Pinpoint the cell where the given text exists, returning its (X, Y) midpoint coordinate. 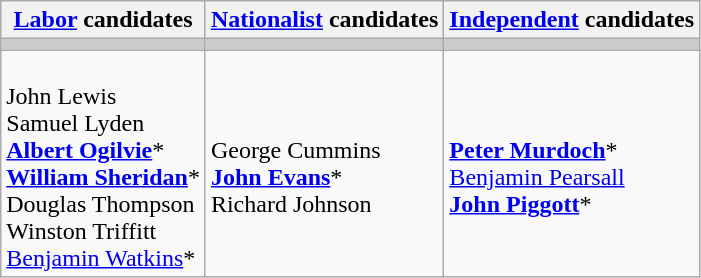
Independent candidates (572, 20)
John Lewis Samuel Lyden Albert Ogilvie* William Sheridan* Douglas Thompson Winston Triffitt Benjamin Watkins* (104, 164)
Labor candidates (104, 20)
George Cummins John Evans* Richard Johnson (324, 164)
Nationalist candidates (324, 20)
Peter Murdoch* Benjamin Pearsall John Piggott* (572, 164)
